Scan for the cell matching the given text and deliver its (x, y) coordinate at center. 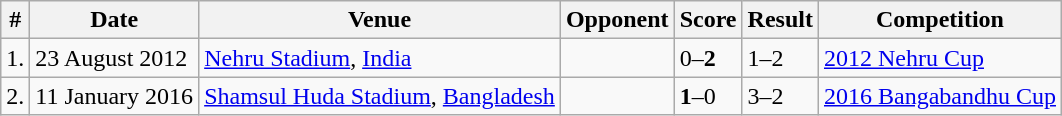
3–2 (780, 96)
Nehru Stadium, India (380, 58)
1–0 (708, 96)
Date (114, 20)
Competition (940, 20)
Venue (380, 20)
2012 Nehru Cup (940, 58)
Shamsul Huda Stadium, Bangladesh (380, 96)
Opponent (617, 20)
11 January 2016 (114, 96)
1–2 (780, 58)
1. (16, 58)
2. (16, 96)
Score (708, 20)
0–2 (708, 58)
# (16, 20)
2016 Bangabandhu Cup (940, 96)
Result (780, 20)
23 August 2012 (114, 58)
